Return the (x, y) coordinate for the center point of the cell that contains the specified text.  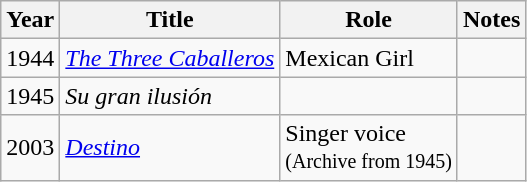
Year (30, 20)
The Three Caballeros (170, 58)
Title (170, 20)
Singer voice(Archive from 1945) (369, 148)
1944 (30, 58)
1945 (30, 96)
Mexican Girl (369, 58)
Su gran ilusión (170, 96)
Notes (491, 20)
2003 (30, 148)
Destino (170, 148)
Role (369, 20)
